Locate the cell with the specified text and output its [X, Y] center coordinate. 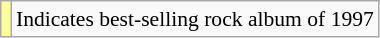
Indicates best-selling rock album of 1997 [195, 19]
